Extract the [X, Y] coordinate from the center of the cell holding the provided text.  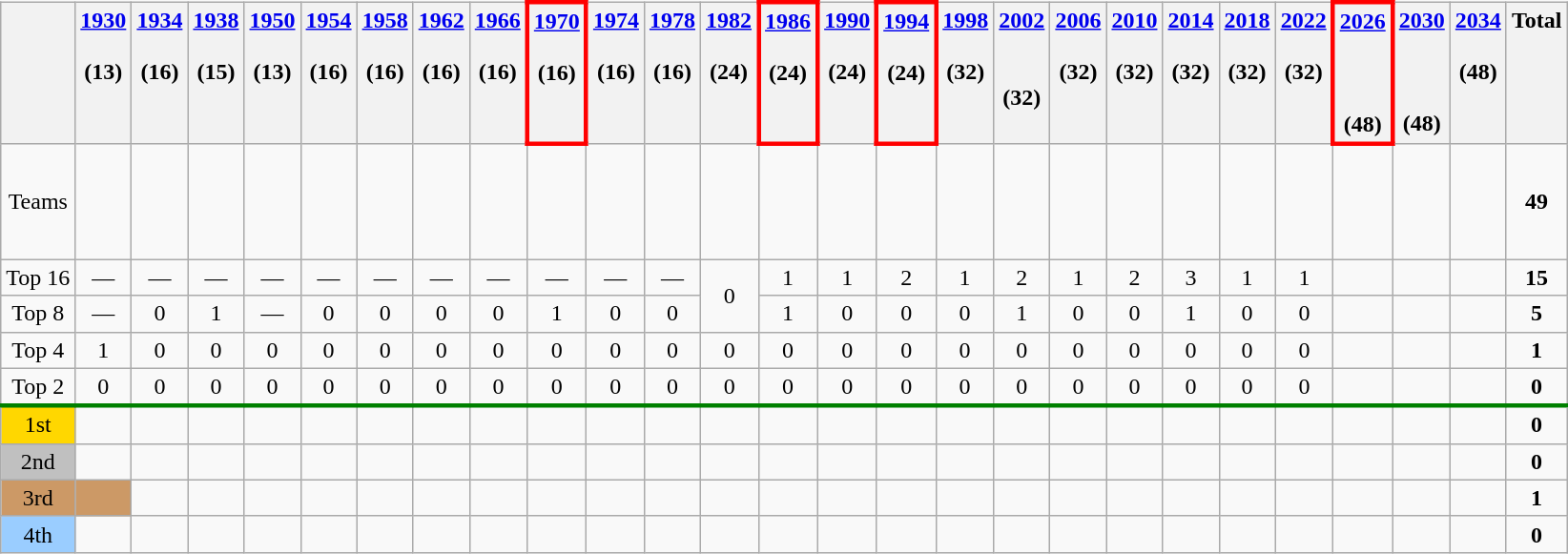
4th [38, 534]
1938 (15) [216, 72]
1998 (32) [965, 72]
1982 (24) [729, 72]
1990 (24) [847, 72]
2022 (32) [1305, 72]
2030 (48) [1421, 72]
1930 (13) [103, 72]
1970 (16) [557, 72]
Top 2 [38, 387]
2006 (32) [1078, 72]
1978 (16) [671, 72]
3rd [38, 498]
2nd [38, 462]
1934 (16) [160, 72]
Total [1537, 72]
2018 (32) [1248, 72]
1994 (24) [906, 72]
1974 (16) [616, 72]
49 [1537, 202]
5 [1537, 314]
Teams [38, 202]
1st [38, 425]
Top 4 [38, 350]
Top 16 [38, 277]
2002 (32) [1022, 72]
1966 (16) [498, 72]
2014 (32) [1190, 72]
Top 8 [38, 314]
1962 (16) [441, 72]
1986 (24) [788, 72]
1954 (16) [328, 72]
1950 (13) [273, 72]
15 [1537, 277]
2026 (48) [1363, 72]
1958 (16) [385, 72]
3 [1190, 277]
2034 (48) [1478, 72]
2010 (32) [1135, 72]
